Find where the given text appears and provide that cell's center as [X, Y] coordinate. 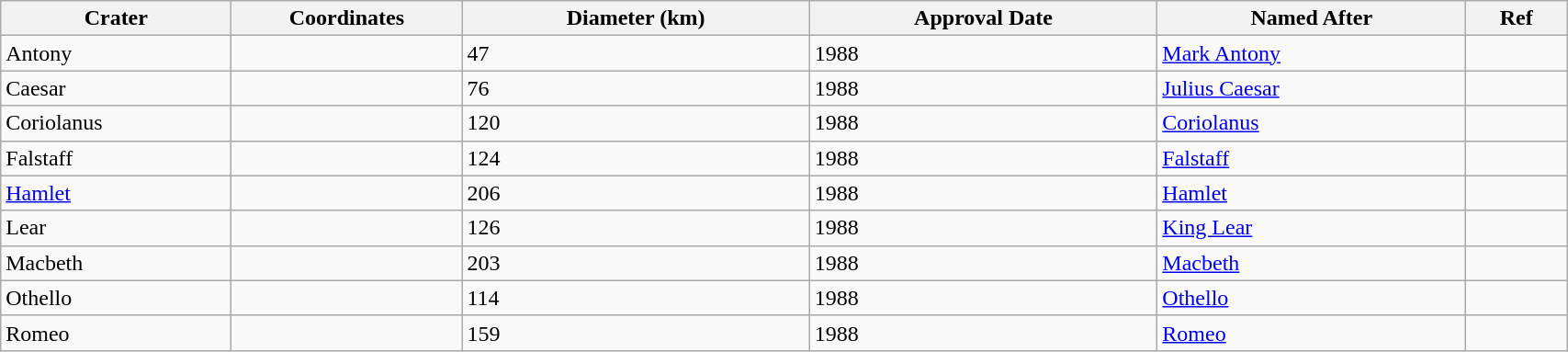
47 [636, 53]
159 [636, 333]
King Lear [1312, 228]
76 [636, 88]
Caesar [116, 88]
120 [636, 123]
Named After [1312, 18]
206 [636, 193]
Antony [116, 53]
114 [636, 298]
Diameter (km) [636, 18]
124 [636, 158]
203 [636, 263]
Approval Date [983, 18]
Crater [116, 18]
Ref [1517, 18]
Coordinates [347, 18]
126 [636, 228]
Mark Antony [1312, 53]
Lear [116, 228]
Julius Caesar [1312, 88]
